Provide the [x, y] coordinate of the cell's center where the given text is located.  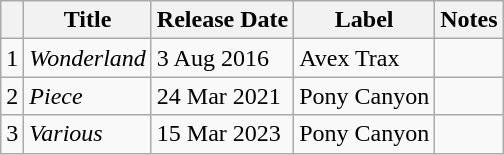
3 [12, 134]
Label [364, 20]
1 [12, 58]
2 [12, 96]
Various [88, 134]
3 Aug 2016 [222, 58]
24 Mar 2021 [222, 96]
Title [88, 20]
Release Date [222, 20]
Wonderland [88, 58]
15 Mar 2023 [222, 134]
Piece [88, 96]
Notes [469, 20]
Avex Trax [364, 58]
